Find where the given text appears and provide that cell's center as [X, Y] coordinate. 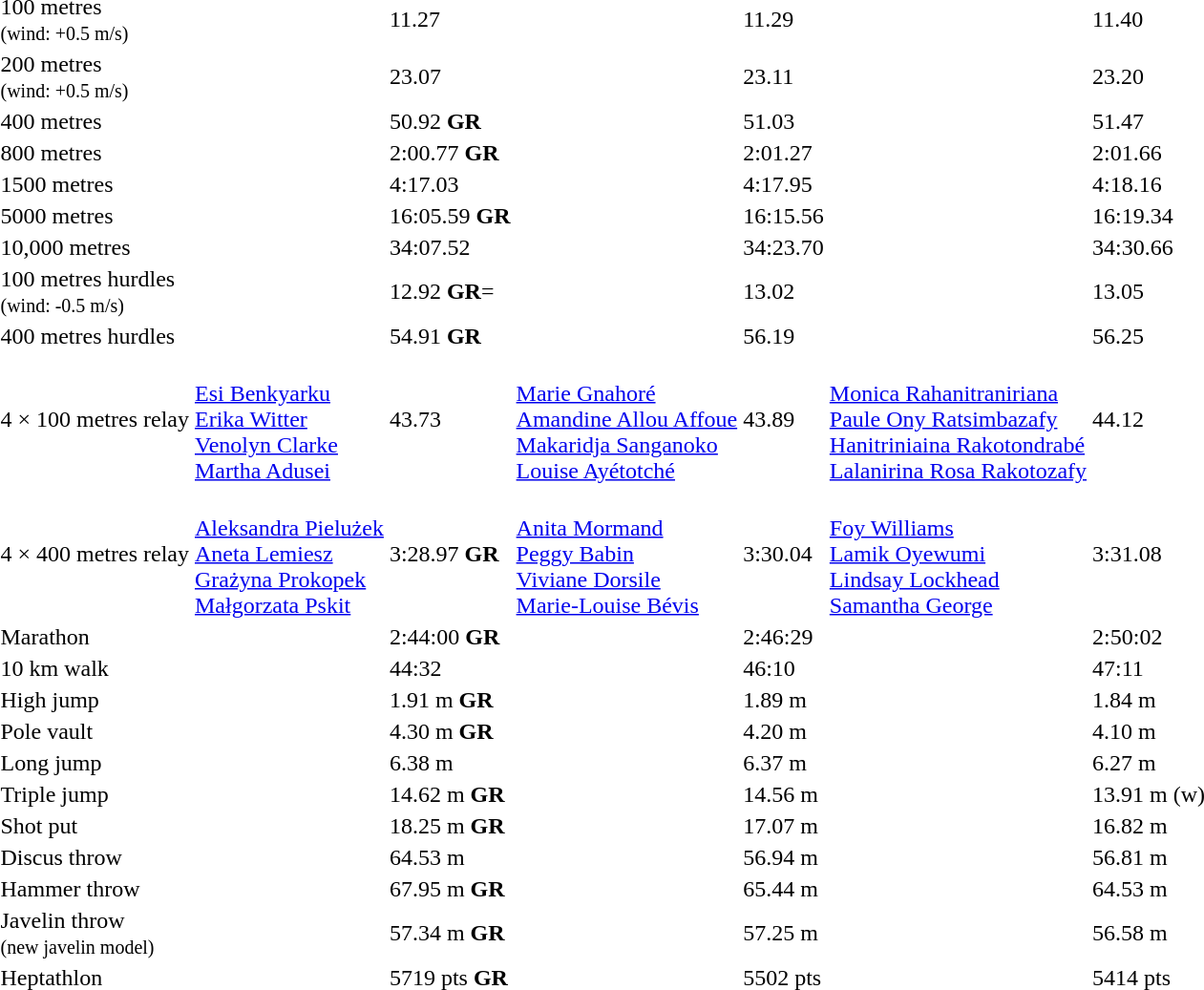
65.44 m [784, 889]
3:30.04 [784, 554]
2:46:29 [784, 637]
16:15.56 [784, 216]
43.73 [450, 419]
34:07.52 [450, 247]
34:23.70 [784, 247]
Monica RahanitranirianaPaule Ony RatsimbazafyHanitriniaina RakotondrabéLalanirina Rosa Rakotozafy [958, 419]
51.03 [784, 121]
4:17.03 [450, 184]
14.62 m GR [450, 794]
4.20 m [784, 731]
46:10 [784, 668]
Marie GnahoréAmandine Allou AffoueMakaridja SanganokoLouise Ayétotché [626, 419]
1.89 m [784, 700]
23.11 [784, 76]
Esi BenkyarkuErika WitterVenolyn ClarkeMartha Adusei [288, 419]
4.30 m GR [450, 731]
44:32 [450, 668]
13.02 [784, 292]
57.34 m GR [450, 934]
18.25 m GR [450, 826]
43.89 [784, 419]
Anita MormandPeggy BabinViviane DorsileMarie-Louise Bévis [626, 554]
6.38 m [450, 763]
3:28.97 GR [450, 554]
16:05.59 GR [450, 216]
2:00.77 GR [450, 153]
4:17.95 [784, 184]
17.07 m [784, 826]
67.95 m GR [450, 889]
54.91 GR [450, 336]
57.25 m [784, 934]
Aleksandra PielużekAneta LemieszGrażyna ProkopekMałgorzata Pskit [288, 554]
12.92 GR= [450, 292]
6.37 m [784, 763]
14.56 m [784, 794]
2:44:00 GR [450, 637]
56.19 [784, 336]
1.91 m GR [450, 700]
Foy WilliamsLamik OyewumiLindsay LockheadSamantha George [958, 554]
50.92 GR [450, 121]
56.94 m [784, 857]
64.53 m [450, 857]
2:01.27 [784, 153]
23.07 [450, 76]
